Scan for the cell matching the given text and deliver its (X, Y) coordinate at center. 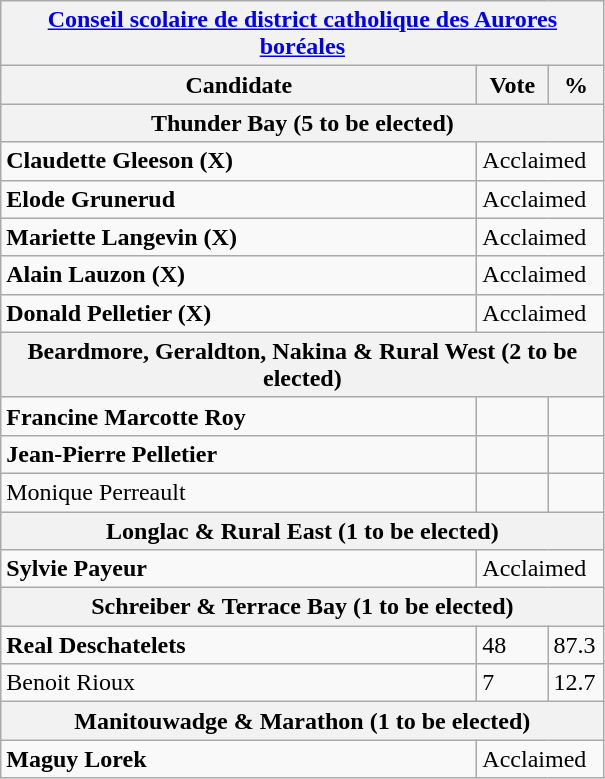
Elode Grunerud (239, 199)
Claudette Gleeson (X) (239, 161)
Schreiber & Terrace Bay (1 to be elected) (302, 607)
Real Deschatelets (239, 645)
Conseil scolaire de district catholique des Aurores boréales (302, 34)
Beardmore, Geraldton, Nakina & Rural West (2 to be elected) (302, 364)
Mariette Langevin (X) (239, 237)
Alain Lauzon (X) (239, 275)
Monique Perreault (239, 492)
Sylvie Payeur (239, 569)
Maguy Lorek (239, 759)
Thunder Bay (5 to be elected) (302, 123)
Jean-Pierre Pelletier (239, 454)
7 (512, 683)
Francine Marcotte Roy (239, 416)
Donald Pelletier (X) (239, 313)
Manitouwadge & Marathon (1 to be elected) (302, 721)
Vote (512, 85)
Benoit Rioux (239, 683)
48 (512, 645)
Longlac & Rural East (1 to be elected) (302, 531)
Candidate (239, 85)
% (576, 85)
87.3 (576, 645)
12.7 (576, 683)
